Output the (x, y) coordinate of the center of the cell containing the given text.  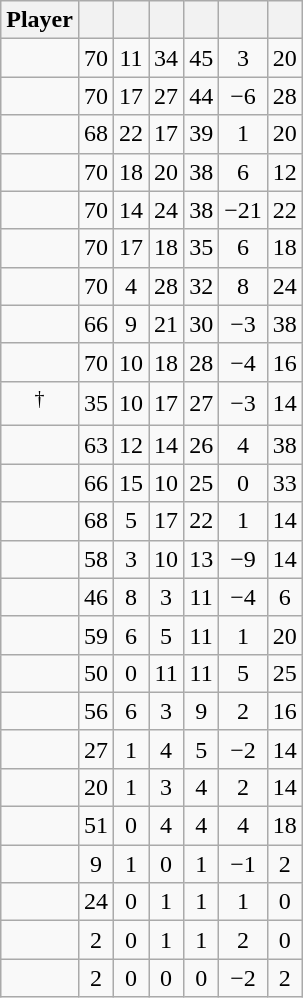
50 (96, 673)
46 (96, 597)
26 (202, 445)
39 (202, 134)
21 (166, 324)
44 (202, 96)
† (40, 404)
59 (96, 635)
34 (166, 58)
63 (96, 445)
Player (40, 20)
−21 (244, 210)
30 (202, 324)
33 (284, 483)
45 (202, 58)
58 (96, 559)
−9 (244, 559)
−6 (244, 96)
56 (96, 711)
32 (202, 286)
51 (96, 826)
13 (202, 559)
−1 (244, 864)
15 (132, 483)
